Pinpoint the cell where the given text exists, returning its (X, Y) midpoint coordinate. 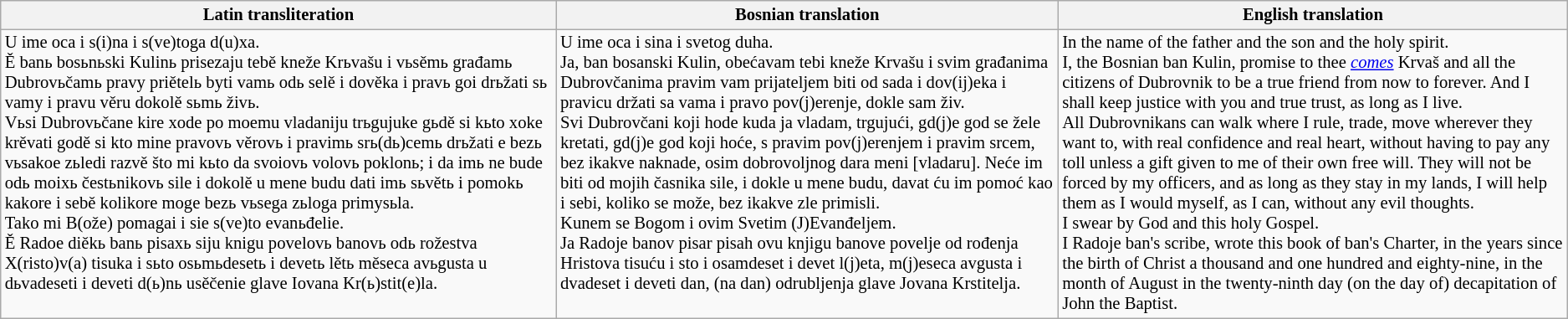
Bosnian translation (807, 14)
Latin transliteration (278, 14)
English translation (1313, 14)
